Capture the cell that displays the provided text and extract its [x, y] central coordinate. 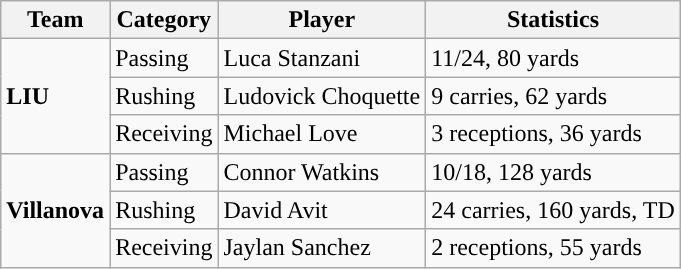
Connor Watkins [322, 172]
David Avit [322, 210]
11/24, 80 yards [554, 58]
Michael Love [322, 134]
10/18, 128 yards [554, 172]
LIU [56, 96]
Statistics [554, 20]
9 carries, 62 yards [554, 96]
Luca Stanzani [322, 58]
3 receptions, 36 yards [554, 134]
24 carries, 160 yards, TD [554, 210]
Villanova [56, 210]
Jaylan Sanchez [322, 248]
Category [164, 20]
Ludovick Choquette [322, 96]
Player [322, 20]
2 receptions, 55 yards [554, 248]
Team [56, 20]
